For the text-containing cell, return its midpoint in [x, y] coordinate format. 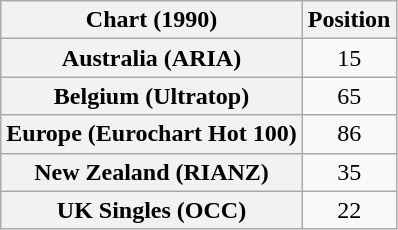
Chart (1990) [152, 20]
86 [349, 134]
Australia (ARIA) [152, 58]
Europe (Eurochart Hot 100) [152, 134]
Belgium (Ultratop) [152, 96]
15 [349, 58]
Position [349, 20]
UK Singles (OCC) [152, 210]
22 [349, 210]
35 [349, 172]
New Zealand (RIANZ) [152, 172]
65 [349, 96]
